Detect which cell encompasses the target text, then output its [X, Y] center coordinate. 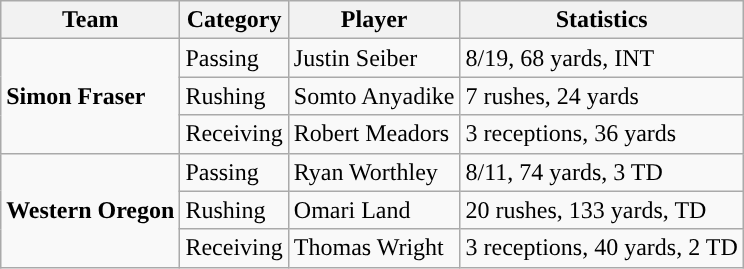
8/11, 74 yards, 3 TD [602, 172]
Robert Meadors [374, 134]
Omari Land [374, 210]
Somto Anyadike [374, 96]
3 receptions, 40 yards, 2 TD [602, 248]
Category [234, 20]
Team [90, 20]
8/19, 68 yards, INT [602, 58]
Justin Seiber [374, 58]
Ryan Worthley [374, 172]
Thomas Wright [374, 248]
20 rushes, 133 yards, TD [602, 210]
Simon Fraser [90, 96]
Statistics [602, 20]
Player [374, 20]
7 rushes, 24 yards [602, 96]
Western Oregon [90, 210]
3 receptions, 36 yards [602, 134]
